Find where the given text appears and provide that cell's center as [x, y] coordinate. 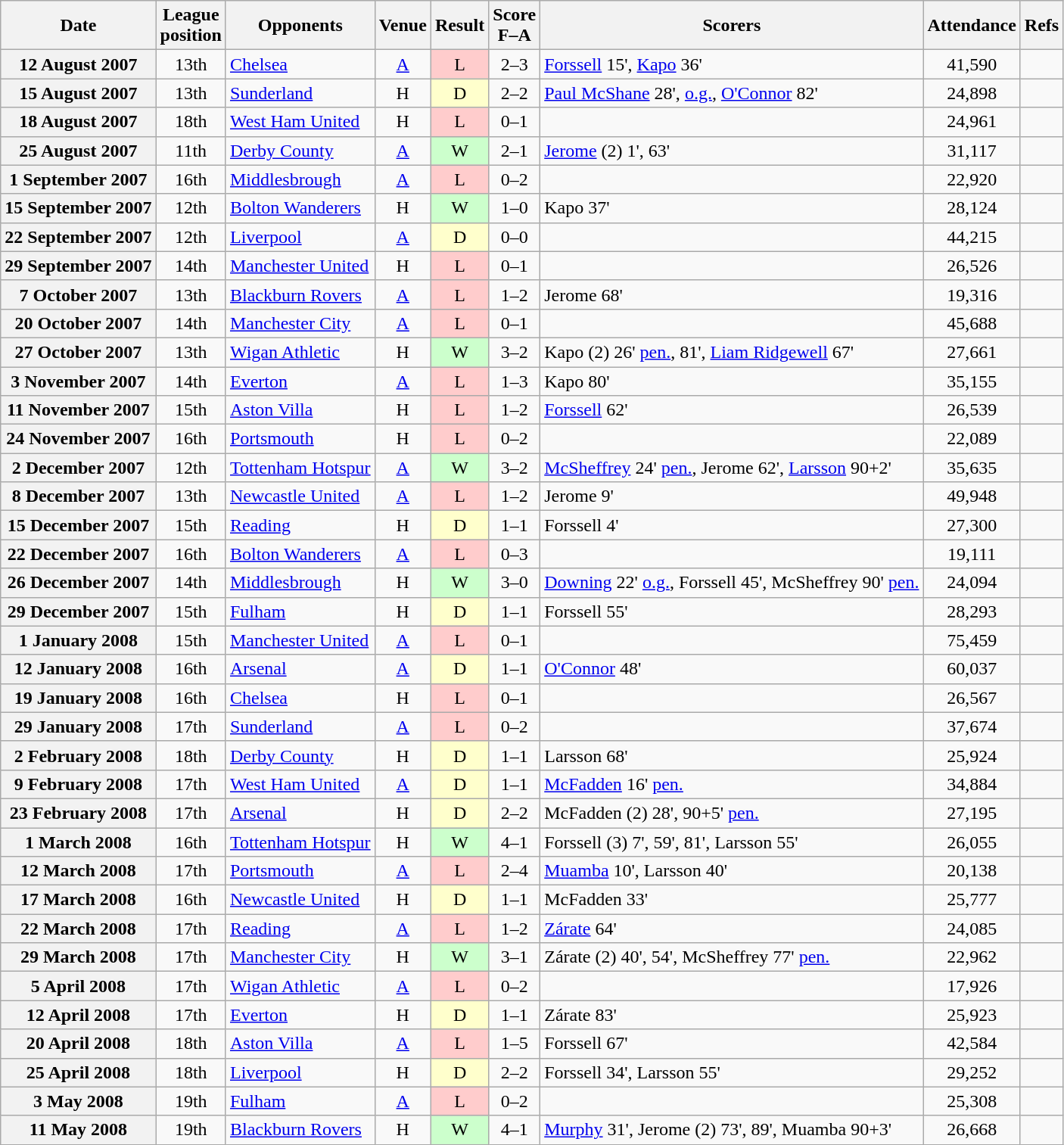
Venue [403, 26]
24,961 [972, 122]
Zárate 83' [732, 1015]
McFadden 16' pen. [732, 784]
Zárate 64' [732, 929]
41,590 [972, 64]
29 December 2007 [79, 611]
22 March 2008 [79, 929]
34,884 [972, 784]
25,923 [972, 1015]
29 September 2007 [79, 266]
18 August 2007 [79, 122]
Kapo 80' [732, 381]
Leagueposition [191, 26]
3 May 2008 [79, 1101]
Forssell 62' [732, 410]
1–0 [515, 208]
27,195 [972, 813]
15 December 2007 [79, 525]
3–1 [515, 957]
26,539 [972, 410]
Attendance [972, 26]
Result [459, 26]
11 May 2008 [79, 1130]
O'Connor 48' [732, 669]
28,124 [972, 208]
25 April 2008 [79, 1072]
19 January 2008 [79, 698]
Jerome 9' [732, 496]
2 February 2008 [79, 755]
McFadden (2) 28', 90+5' pen. [732, 813]
17 March 2008 [79, 900]
24,085 [972, 929]
12 January 2008 [79, 669]
31,117 [972, 151]
28,293 [972, 611]
1 January 2008 [79, 640]
Zárate (2) 40', 54', McSheffrey 77' pen. [732, 957]
12 March 2008 [79, 871]
11 November 2007 [79, 410]
27,300 [972, 525]
8 December 2007 [79, 496]
22,920 [972, 179]
Opponents [300, 26]
2–1 [515, 151]
25,924 [972, 755]
20 April 2008 [79, 1044]
22 December 2007 [79, 554]
15 August 2007 [79, 93]
29 March 2008 [79, 957]
9 February 2008 [79, 784]
27 October 2007 [79, 352]
3–0 [515, 583]
12 August 2007 [79, 64]
24,898 [972, 93]
1–5 [515, 1044]
26,055 [972, 842]
24 November 2007 [79, 439]
25,777 [972, 900]
2–4 [515, 871]
Downing 22' o.g., Forssell 45', McSheffrey 90' pen. [732, 583]
22,962 [972, 957]
22,089 [972, 439]
Jerome (2) 1', 63' [732, 151]
75,459 [972, 640]
0–0 [515, 237]
49,948 [972, 496]
25 August 2007 [79, 151]
22 September 2007 [79, 237]
Refs [1041, 26]
29 January 2008 [79, 727]
Forssell 67' [732, 1044]
15 September 2007 [79, 208]
20 October 2007 [79, 323]
2–3 [515, 64]
Scorers [732, 26]
Date [79, 26]
42,584 [972, 1044]
Forssell 34', Larsson 55' [732, 1072]
11th [191, 151]
7 October 2007 [79, 294]
1 September 2007 [79, 179]
44,215 [972, 237]
35,155 [972, 381]
19,316 [972, 294]
12 April 2008 [79, 1015]
27,661 [972, 352]
McSheffrey 24' pen., Jerome 62', Larsson 90+2' [732, 468]
Forssell 55' [732, 611]
McFadden 33' [732, 900]
Murphy 31', Jerome (2) 73', 89', Muamba 90+3' [732, 1130]
Larsson 68' [732, 755]
26,668 [972, 1130]
1–3 [515, 381]
23 February 2008 [79, 813]
Kapo (2) 26' pen., 81', Liam Ridgewell 67' [732, 352]
24,094 [972, 583]
Forssell (3) 7', 59', 81', Larsson 55' [732, 842]
5 April 2008 [79, 986]
1 March 2008 [79, 842]
17,926 [972, 986]
35,635 [972, 468]
45,688 [972, 323]
26,567 [972, 698]
3 November 2007 [79, 381]
20,138 [972, 871]
60,037 [972, 669]
26 December 2007 [79, 583]
2 December 2007 [79, 468]
19,111 [972, 554]
0–3 [515, 554]
Forssell 4' [732, 525]
37,674 [972, 727]
Paul McShane 28', o.g., O'Connor 82' [732, 93]
Forssell 15', Kapo 36' [732, 64]
26,526 [972, 266]
Kapo 37' [732, 208]
29,252 [972, 1072]
ScoreF–A [515, 26]
Jerome 68' [732, 294]
25,308 [972, 1101]
Muamba 10', Larsson 40' [732, 871]
